Detect which cell encompasses the target text, then output its [X, Y] center coordinate. 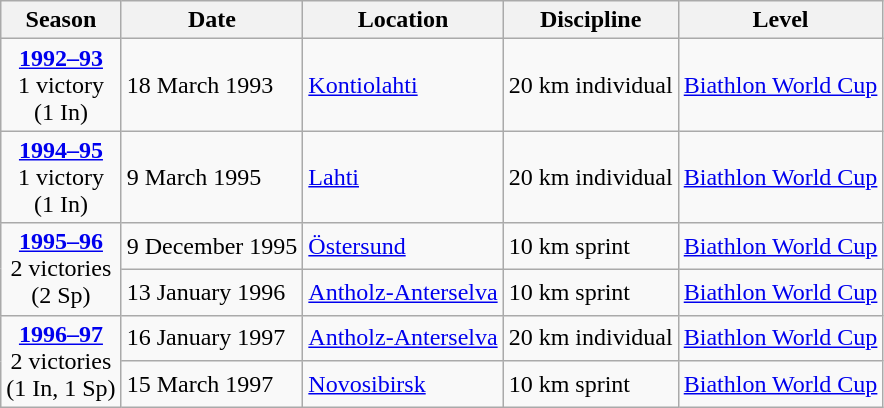
Date [212, 20]
Location [403, 20]
15 March 1997 [212, 384]
18 March 1993 [212, 85]
1996–97 2 victories (1 In, 1 Sp) [61, 361]
1995–96 2 victories (2 Sp) [61, 269]
1992–93 1 victory (1 In) [61, 85]
13 January 1996 [212, 292]
Kontiolahti [403, 85]
1994–95 1 victory (1 In) [61, 177]
Lahti [403, 177]
9 December 1995 [212, 246]
Level [780, 20]
Östersund [403, 246]
Novosibirsk [403, 384]
Season [61, 20]
9 March 1995 [212, 177]
Discipline [590, 20]
16 January 1997 [212, 338]
